Locate the cell with the specified text and output its [X, Y] center coordinate. 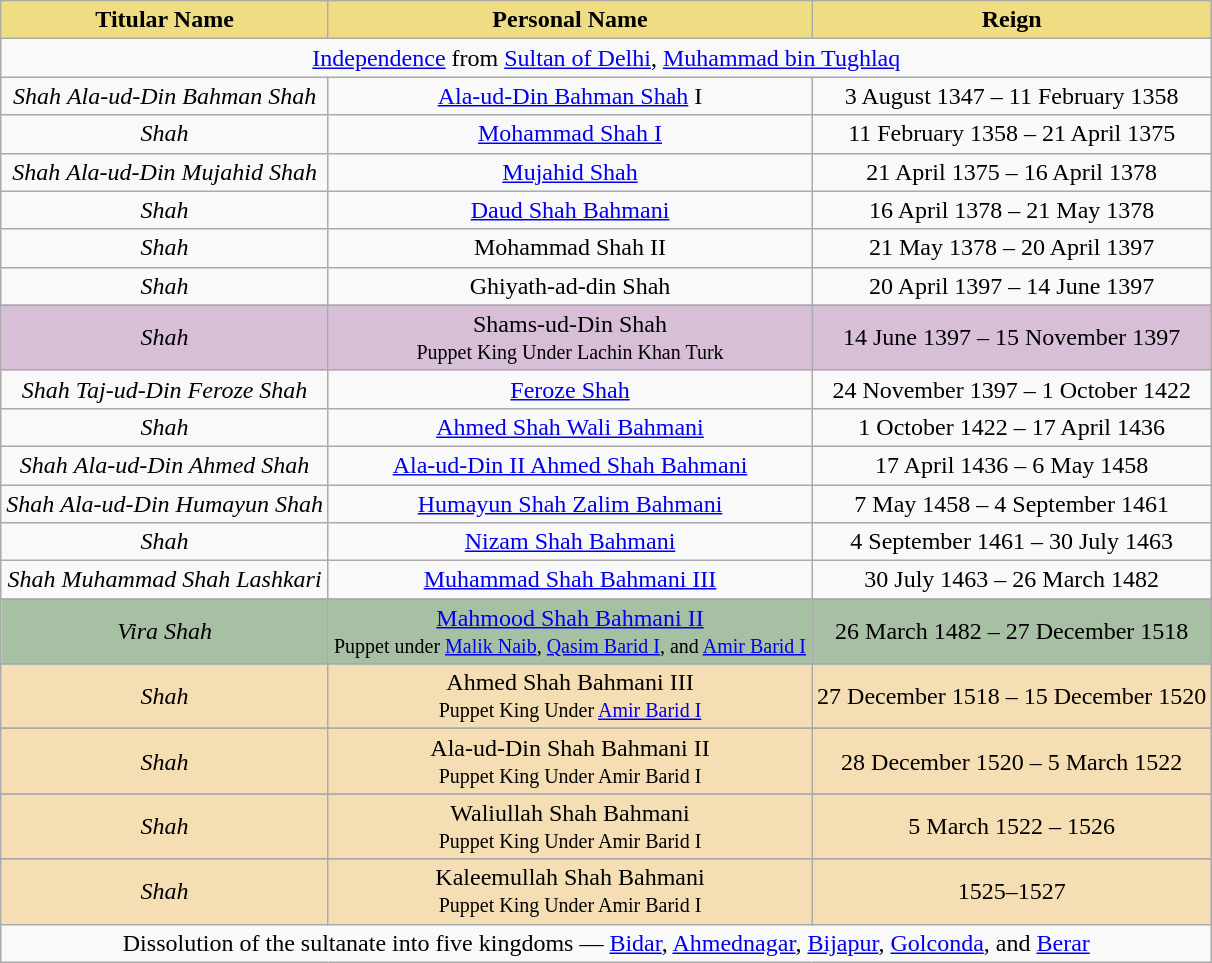
Shah Ala-ud-Din Humayun Shah [165, 503]
Shams-ud-Din ShahPuppet King Under Lachin Khan Turk [570, 338]
30 July 1463 – 26 March 1482 [1012, 580]
1 October 1422 – 17 April 1436 [1012, 427]
Shah Taj-ud-Din Feroze Shah [165, 389]
Ala-ud-Din Bahman Shah I [570, 96]
Mohammad Shah II [570, 248]
Mujahid Shah [570, 172]
Dissolution of the sultanate into five kingdoms — Bidar, Ahmednagar, Bijapur, Golconda, and Berar [606, 943]
20 April 1397 – 14 June 1397 [1012, 286]
Ala-ud-Din Shah Bahmani IIPuppet King Under Amir Barid I [570, 762]
Shah Ala-ud-Din Bahman Shah [165, 96]
Shah Ala-ud-Din Mujahid Shah [165, 172]
27 December 1518 – 15 December 1520 [1012, 696]
Personal Name [570, 20]
Shah Muhammad Shah Lashkari [165, 580]
11 February 1358 – 21 April 1375 [1012, 134]
Vira Shah [165, 632]
Muhammad Shah Bahmani III [570, 580]
26 March 1482 – 27 December 1518 [1012, 632]
4 September 1461 – 30 July 1463 [1012, 542]
14 June 1397 – 15 November 1397 [1012, 338]
Mohammad Shah I [570, 134]
Humayun Shah Zalim Bahmani [570, 503]
Kaleemullah Shah BahmaniPuppet King Under Amir Barid I [570, 892]
24 November 1397 – 1 October 1422 [1012, 389]
5 March 1522 – 1526 [1012, 826]
21 May 1378 – 20 April 1397 [1012, 248]
1525–1527 [1012, 892]
Ahmed Shah Bahmani IIIPuppet King Under Amir Barid I [570, 696]
17 April 1436 – 6 May 1458 [1012, 465]
Independence from Sultan of Delhi, Muhammad bin Tughlaq [606, 58]
Feroze Shah [570, 389]
Ala-ud-Din II Ahmed Shah Bahmani [570, 465]
Daud Shah Bahmani [570, 210]
3 August 1347 – 11 February 1358 [1012, 96]
7 May 1458 – 4 September 1461 [1012, 503]
Reign [1012, 20]
21 April 1375 – 16 April 1378 [1012, 172]
Waliullah Shah BahmaniPuppet King Under Amir Barid I [570, 826]
Titular Name [165, 20]
Shah Ala-ud-Din Ahmed Shah [165, 465]
Nizam Shah Bahmani [570, 542]
Mahmood Shah Bahmani IIPuppet under Malik Naib, Qasim Barid I, and Amir Barid I [570, 632]
16 April 1378 – 21 May 1378 [1012, 210]
Ghiyath-ad-din Shah [570, 286]
Ahmed Shah Wali Bahmani [570, 427]
28 December 1520 – 5 March 1522 [1012, 762]
